Output the [x, y] coordinate of the center of the cell containing the given text.  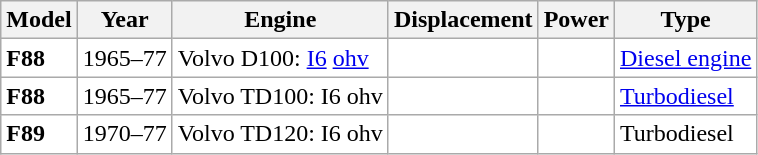
Diesel engine [685, 58]
Year [124, 20]
1970–77 [124, 134]
F89 [39, 134]
Displacement [463, 20]
Model [39, 20]
Power [576, 20]
Volvo TD120: I6 ohv [280, 134]
Type [685, 20]
Volvo D100: I6 ohv [280, 58]
Volvo TD100: I6 ohv [280, 96]
Engine [280, 20]
